Return (X, Y) of the center of cell containing provided text 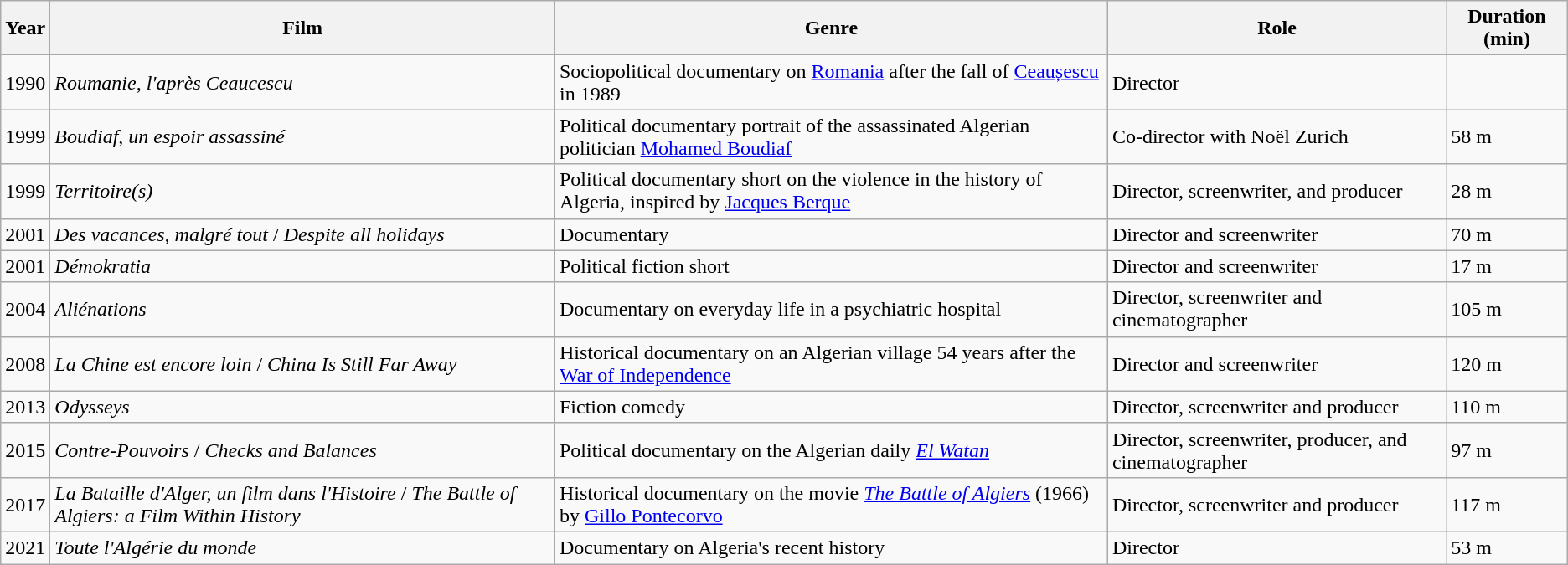
Director, screenwriter, producer, and cinematographer (1277, 450)
105 m (1508, 310)
Sociopolitical documentary on Romania after the fall of Ceaușescu in 1989 (831, 82)
Historical documentary on an Algerian village 54 years after the War of Independence (831, 363)
Director, screenwriter, and producer (1277, 191)
Documentary on Algeria's recent history (831, 547)
2008 (25, 363)
Co-director with Noël Zurich (1277, 137)
97 m (1508, 450)
Role (1277, 28)
Boudiaf, un espoir assassiné (303, 137)
Territoire(s) (303, 191)
Political documentary portrait of the assassinated Algerian politician Mohamed Boudiaf (831, 137)
Political fiction short (831, 266)
Director, screenwriter and cinematographer (1277, 310)
Film (303, 28)
Aliénations (303, 310)
28 m (1508, 191)
Toute l'Algérie du monde (303, 547)
La Chine est encore loin / China Is Still Far Away (303, 363)
Political documentary on the Algerian daily El Watan (831, 450)
1990 (25, 82)
70 m (1508, 234)
120 m (1508, 363)
2021 (25, 547)
Fiction comedy (831, 407)
Duration (min) (1508, 28)
Documentary (831, 234)
2017 (25, 504)
110 m (1508, 407)
2015 (25, 450)
Documentary on everyday life in a psychiatric hospital (831, 310)
Roumanie, l'après Ceaucescu (303, 82)
Historical documentary on the movie The Battle of Algiers (1966) by Gillo Pontecorvo (831, 504)
Genre (831, 28)
Year (25, 28)
17 m (1508, 266)
Odysseys (303, 407)
2004 (25, 310)
Des vacances, malgré tout / Despite all holidays (303, 234)
117 m (1508, 504)
Contre-Pouvoirs / Checks and Balances (303, 450)
58 m (1508, 137)
53 m (1508, 547)
Démokratia (303, 266)
2013 (25, 407)
La Bataille d'Alger, un film dans l'Histoire / The Battle of Algiers: a Film Within History (303, 504)
Political documentary short on the violence in the history of Algeria, inspired by Jacques Berque (831, 191)
